Identify which cell holds the provided text, then report its (X, Y) central coordinate. 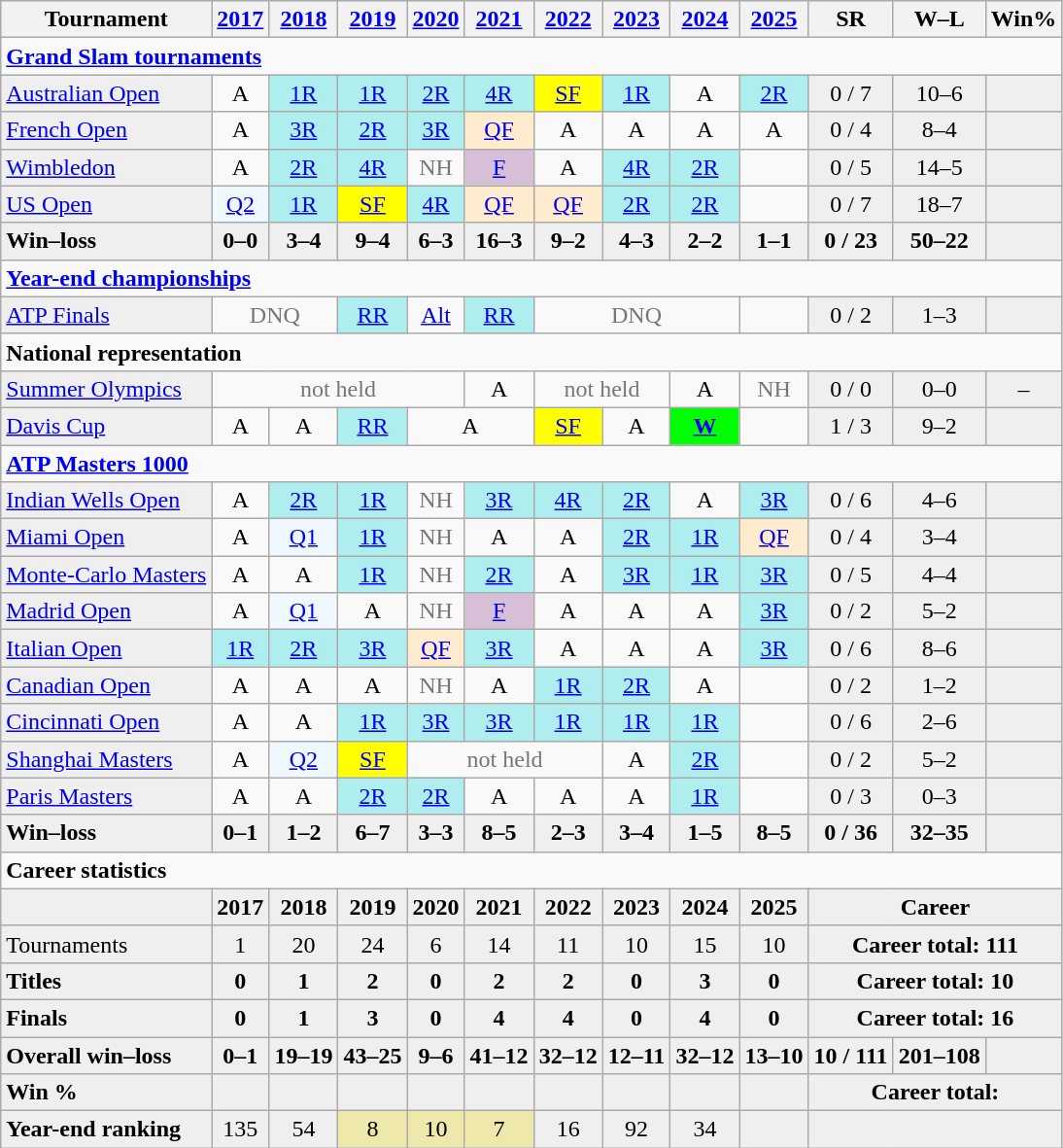
92 (636, 1130)
Overall win–loss (107, 1055)
13–10 (773, 1055)
19–19 (303, 1055)
16 (567, 1130)
Finals (107, 1018)
Miami Open (107, 538)
National representation (531, 352)
18–7 (939, 204)
Tournament (107, 19)
14–5 (939, 167)
2–6 (939, 722)
8–4 (939, 130)
0–3 (939, 796)
Career total: 16 (935, 1018)
10 / 111 (851, 1055)
– (1024, 389)
201–108 (939, 1055)
Career statistics (531, 870)
Australian Open (107, 93)
20 (303, 944)
Career total: 10 (935, 981)
1–3 (939, 315)
4–3 (636, 241)
6–7 (373, 833)
Italian Open (107, 648)
0 / 0 (851, 389)
24 (373, 944)
14 (499, 944)
Canadian Open (107, 685)
10–6 (939, 93)
6 (435, 944)
34 (705, 1130)
50–22 (939, 241)
Monte-Carlo Masters (107, 574)
16–3 (499, 241)
Career total: 111 (935, 944)
3–3 (435, 833)
SR (851, 19)
7 (499, 1130)
Cincinnati Open (107, 722)
Alt (435, 315)
0 / 36 (851, 833)
French Open (107, 130)
ATP Masters 1000 (531, 464)
1–5 (705, 833)
Tournaments (107, 944)
Indian Wells Open (107, 501)
US Open (107, 204)
W (705, 426)
Grand Slam tournaments (531, 56)
Wimbledon (107, 167)
9–6 (435, 1055)
Shanghai Masters (107, 759)
Win % (107, 1093)
W–L (939, 19)
8 (373, 1130)
Year-end ranking (107, 1130)
15 (705, 944)
0 / 3 (851, 796)
2–2 (705, 241)
Year-end championships (531, 278)
0 / 23 (851, 241)
4–6 (939, 501)
135 (241, 1130)
12–11 (636, 1055)
9–4 (373, 241)
54 (303, 1130)
Madrid Open (107, 611)
11 (567, 944)
1 / 3 (851, 426)
41–12 (499, 1055)
Summer Olympics (107, 389)
Paris Masters (107, 796)
2–3 (567, 833)
Career (935, 907)
ATP Finals (107, 315)
43–25 (373, 1055)
32–35 (939, 833)
4–4 (939, 574)
1–1 (773, 241)
6–3 (435, 241)
Win% (1024, 19)
Career total: (935, 1093)
Davis Cup (107, 426)
Titles (107, 981)
8–6 (939, 648)
